Output the [x, y] coordinate of the center of the cell containing the given text.  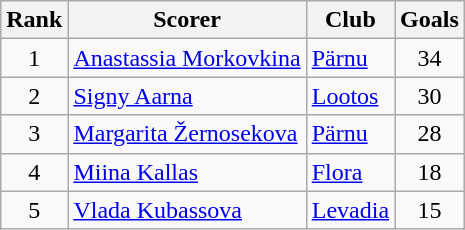
1 [34, 58]
Levadia [350, 210]
Margarita Žernosekova [187, 134]
Lootos [350, 96]
30 [430, 96]
Flora [350, 172]
34 [430, 58]
Goals [430, 20]
Signy Aarna [187, 96]
Anastassia Morkovkina [187, 58]
Miina Kallas [187, 172]
4 [34, 172]
Club [350, 20]
5 [34, 210]
18 [430, 172]
2 [34, 96]
15 [430, 210]
Scorer [187, 20]
3 [34, 134]
28 [430, 134]
Rank [34, 20]
Vlada Kubassova [187, 210]
